Determine the (x, y) coordinate at the center of the cell enclosing the given text.  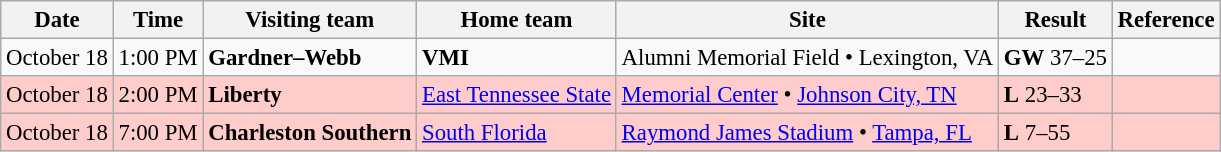
Raymond James Stadium • Tampa, FL (807, 133)
Visiting team (310, 20)
GW 37–25 (1056, 58)
7:00 PM (158, 133)
VMI (517, 58)
L 23–33 (1056, 95)
Liberty (310, 95)
L 7–55 (1056, 133)
Memorial Center • Johnson City, TN (807, 95)
South Florida (517, 133)
Result (1056, 20)
Site (807, 20)
Gardner–Webb (310, 58)
Time (158, 20)
Home team (517, 20)
Alumni Memorial Field • Lexington, VA (807, 58)
Charleston Southern (310, 133)
2:00 PM (158, 95)
East Tennessee State (517, 95)
Date (57, 20)
Reference (1166, 20)
1:00 PM (158, 58)
